Scan for the cell matching the given text and deliver its [X, Y] coordinate at center. 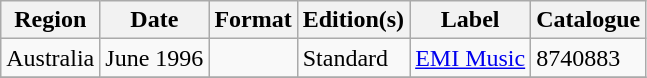
Australia [50, 58]
8740883 [588, 58]
Date [154, 20]
Standard [353, 58]
Edition(s) [353, 20]
Format [253, 20]
Region [50, 20]
Catalogue [588, 20]
EMI Music [470, 58]
June 1996 [154, 58]
Label [470, 20]
